Provide the (x, y) coordinate of the cell's center where the given text is located.  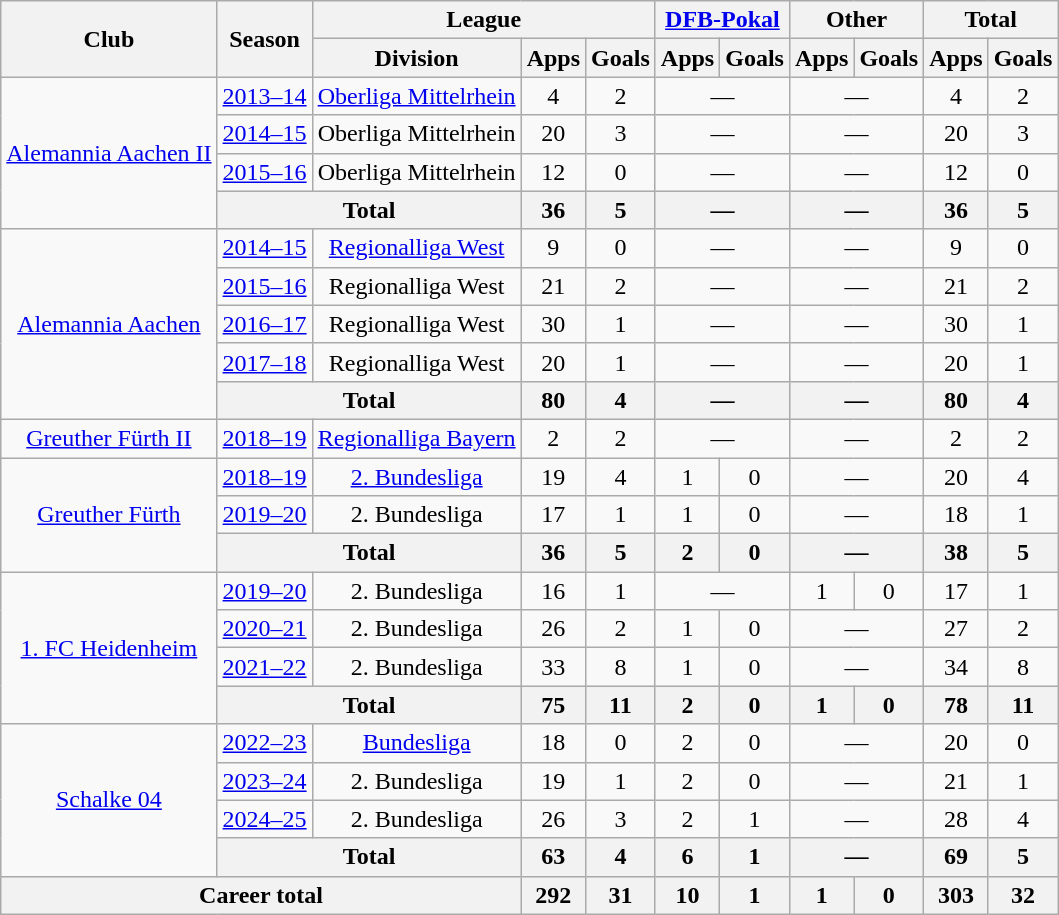
Schalke 04 (109, 800)
Division (416, 58)
2024–25 (264, 819)
34 (956, 667)
Bundesliga (416, 743)
Greuther Fürth II (109, 438)
Greuther Fürth (109, 515)
32 (1023, 895)
28 (956, 819)
16 (553, 591)
78 (956, 705)
31 (621, 895)
292 (553, 895)
75 (553, 705)
63 (553, 857)
2016–17 (264, 324)
Career total (261, 895)
27 (956, 629)
10 (687, 895)
38 (956, 553)
Season (264, 39)
2021–22 (264, 667)
Alemannia Aachen (109, 324)
6 (687, 857)
1. FC Heidenheim (109, 648)
Regionalliga Bayern (416, 438)
Alemannia Aachen II (109, 153)
303 (956, 895)
League (484, 20)
2017–18 (264, 362)
33 (553, 667)
2020–21 (264, 629)
2013–14 (264, 96)
2023–24 (264, 781)
Other (856, 20)
69 (956, 857)
DFB-Pokal (722, 20)
Club (109, 39)
2022–23 (264, 743)
